Output the (X, Y) coordinate of the center of the cell containing the given text.  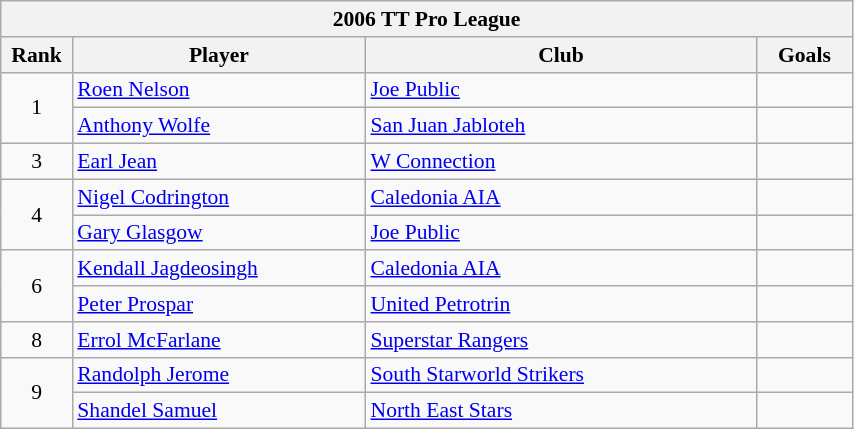
3 (37, 162)
9 (37, 392)
Superstar Rangers (560, 340)
6 (37, 286)
Shandel Samuel (218, 411)
Anthony Wolfe (218, 126)
Randolph Jerome (218, 375)
Club (560, 55)
United Petrotrin (560, 304)
Rank (37, 55)
Kendall Jagdeosingh (218, 269)
Earl Jean (218, 162)
North East Stars (560, 411)
San Juan Jabloteh (560, 126)
Roen Nelson (218, 90)
1 (37, 108)
2006 TT Pro League (427, 19)
Player (218, 55)
Peter Prospar (218, 304)
Gary Glasgow (218, 233)
South Starworld Strikers (560, 375)
W Connection (560, 162)
Errol McFarlane (218, 340)
Nigel Codrington (218, 197)
Goals (804, 55)
8 (37, 340)
4 (37, 214)
